Pinpoint the cell where the given text exists, returning its [x, y] midpoint coordinate. 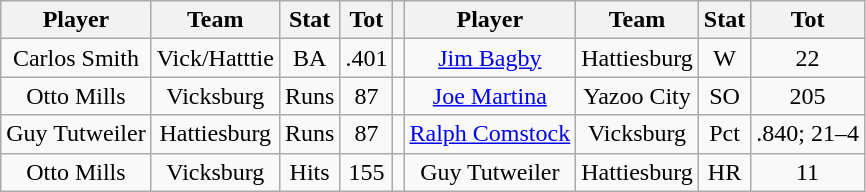
Yazoo City [638, 96]
Vick/Hatttie [215, 58]
Hits [309, 172]
HR [724, 172]
.840; 21–4 [808, 134]
11 [808, 172]
155 [366, 172]
Pct [724, 134]
BA [309, 58]
W [724, 58]
.401 [366, 58]
SO [724, 96]
205 [808, 96]
22 [808, 58]
Ralph Comstock [490, 134]
Jim Bagby [490, 58]
Joe Martina [490, 96]
Carlos Smith [76, 58]
